Locate the cell with the specified text and output its [X, Y] center coordinate. 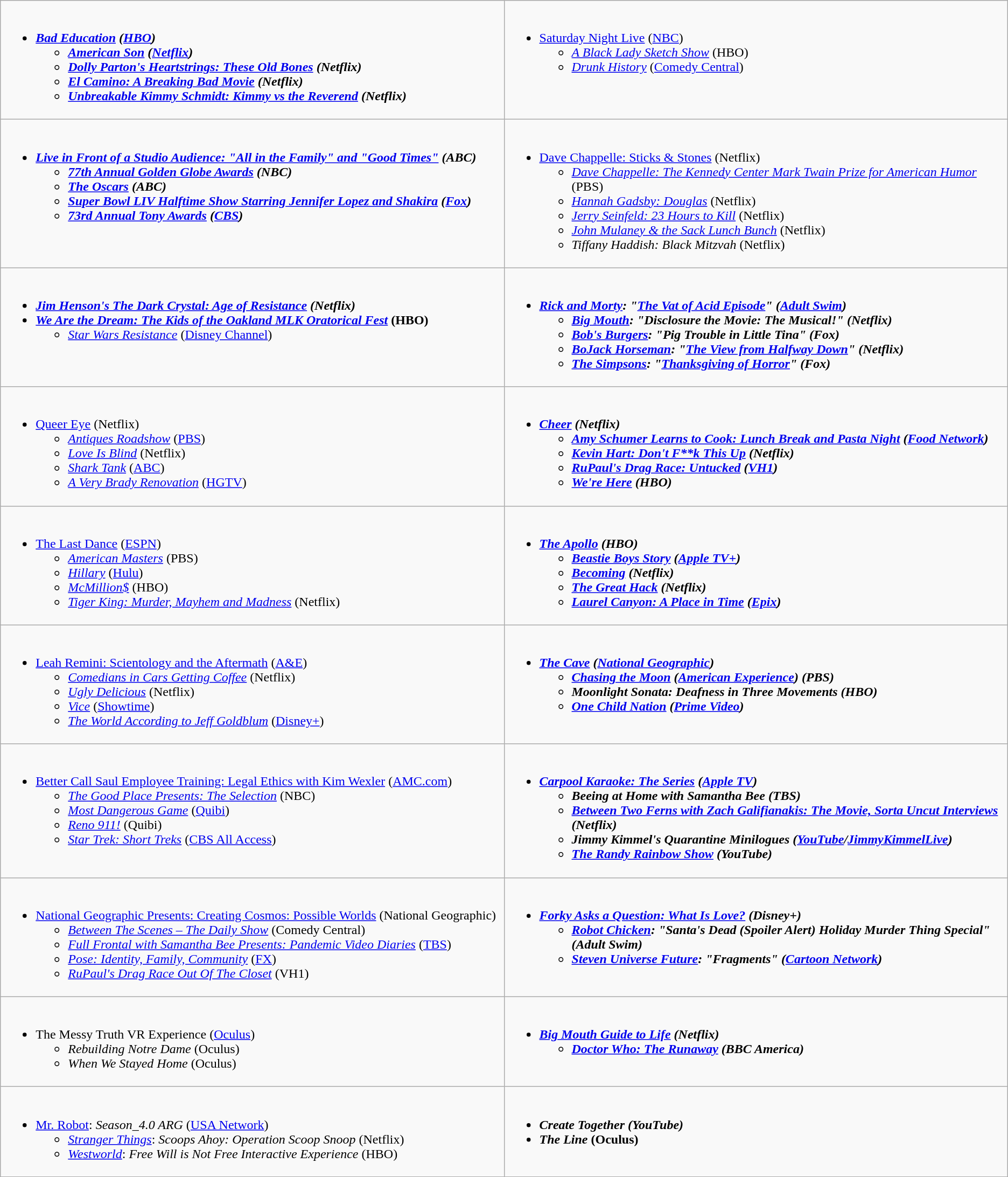
Create Together (YouTube)The Line (Oculus) [756, 1131]
Queer Eye (Netflix)Antiques Roadshow (PBS)Love Is Blind (Netflix)Shark Tank (ABC)A Very Brady Renovation (HGTV) [252, 446]
The Last Dance (ESPN)American Masters (PBS)Hillary (Hulu)McMillion$ (HBO)Tiger King: Murder, Mayhem and Madness (Netflix) [252, 566]
The Messy Truth VR Experience (Oculus)Rebuilding Notre Dame (Oculus)When We Stayed Home (Oculus) [252, 1042]
The Apollo (HBO)Beastie Boys Story (Apple TV+)Becoming (Netflix)The Great Hack (Netflix)Laurel Canyon: A Place in Time (Epix) [756, 566]
Big Mouth Guide to Life (Netflix)Doctor Who: The Runaway (BBC America) [756, 1042]
Saturday Night Live (NBC)A Black Lady Sketch Show (HBO)Drunk History (Comedy Central) [756, 60]
